For the text-containing cell, return its midpoint in (X, Y) coordinate format. 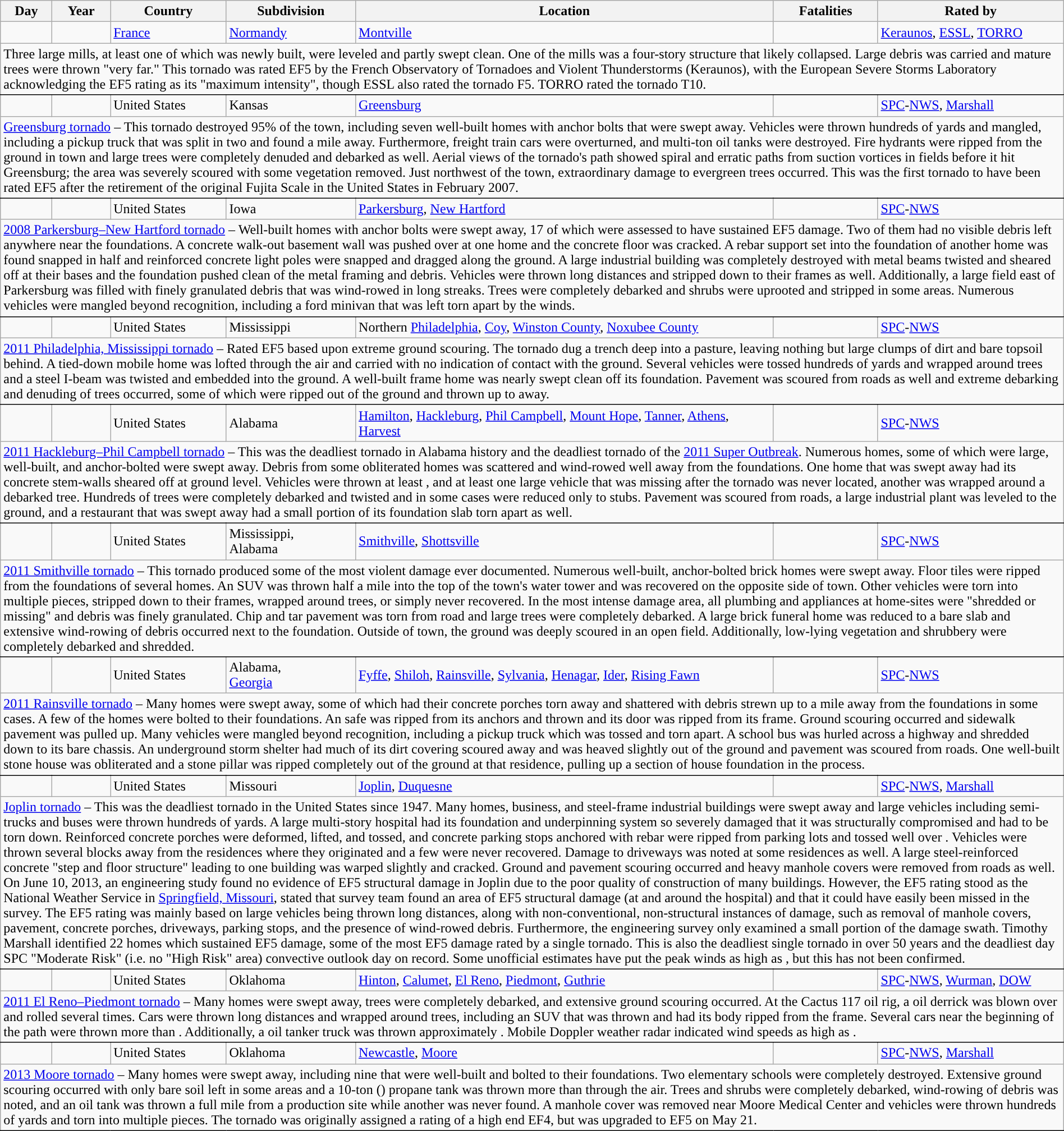
Fatalities (825, 11)
Normandy (291, 33)
Joplin, Duquesne (565, 786)
Mississippi (291, 327)
Missouri (291, 786)
Smithville, Shottsville (565, 541)
France (168, 33)
Keraunos, ESSL, TORRO (971, 33)
Alabama (291, 423)
Subdivision (291, 11)
Kansas (291, 105)
Country (168, 11)
Parkersburg, New Hartford (565, 209)
Fyffe, Shiloh, Rainsville, Sylvania, Henagar, Ider, Rising Fawn (565, 675)
Mississippi,Alabama (291, 541)
Northern Philadelphia, Coy, Winston County, Noxubee County (565, 327)
Newcastle, Moore (565, 1053)
Greensburg (565, 105)
Location (565, 11)
Montville (565, 33)
Hinton, Calumet, El Reno, Piedmont, Guthrie (565, 980)
Alabama,Georgia (291, 675)
Rated by (971, 11)
SPC-NWS, Wurman, DOW (971, 980)
Hamilton, Hackleburg, Phil Campbell, Mount Hope, Tanner, Athens, Harvest (565, 423)
Day (26, 11)
Iowa (291, 209)
Year (81, 11)
